Extract the (x, y) coordinate from the center of the cell holding the provided text.  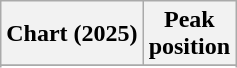
Chart (2025) (72, 34)
Peak position (189, 34)
